Pinpoint the cell where the given text exists, returning its (X, Y) midpoint coordinate. 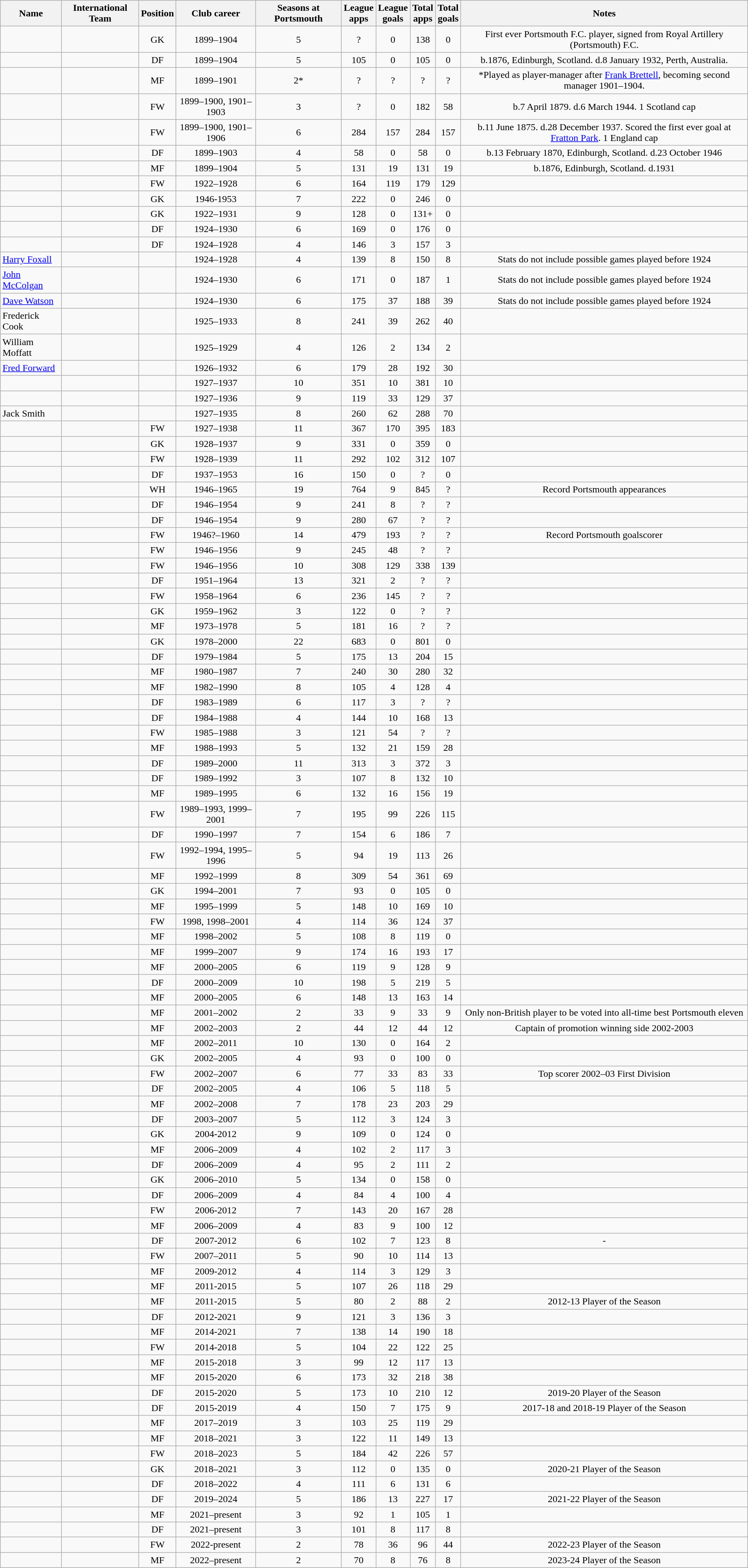
308 (359, 566)
479 (359, 535)
1946–1965 (216, 489)
1925–1929 (216, 347)
2003–2007 (216, 1119)
178 (359, 1104)
1946-1953 (216, 198)
Seasons at Portsmouth (298, 14)
William Moffatt (31, 347)
190 (423, 1332)
1899–1903 (216, 153)
331 (359, 444)
168 (423, 717)
260 (359, 413)
188 (423, 301)
20 (393, 1210)
b.7 April 1879. d.6 March 1944. 1 Scotland cap (604, 106)
Harry Foxall (31, 260)
b.1876, Edinburgh, Scotland. d.8 January 1932, Perth, Australia. (604, 60)
218 (423, 1377)
1992–1999 (216, 876)
372 (423, 763)
78 (359, 1545)
183 (448, 429)
176 (423, 229)
203 (423, 1104)
2022-present (216, 1545)
1990–1997 (216, 835)
2012-13 Player of the Season (604, 1302)
1980–1987 (216, 672)
Position (157, 14)
381 (423, 383)
764 (359, 489)
1927–1937 (216, 383)
136 (423, 1317)
167 (423, 1210)
Jack Smith (31, 413)
240 (359, 672)
801 (423, 641)
144 (359, 717)
88 (423, 1302)
1998, 1998–2001 (216, 921)
351 (359, 383)
Club career (216, 14)
95 (359, 1165)
1995–1999 (216, 906)
395 (423, 429)
15 (448, 657)
159 (423, 748)
1927–1935 (216, 413)
b.13 February 1870, Edinburgh, Scotland. d.23 October 1946 (604, 153)
Top scorer 2002–03 First Division (604, 1074)
171 (359, 280)
1926–1932 (216, 368)
1922–1931 (216, 214)
2015-2018 (216, 1362)
77 (359, 1074)
Record Portsmouth appearances (604, 489)
130 (359, 1043)
204 (423, 657)
236 (359, 596)
192 (423, 368)
181 (359, 626)
2004-2012 (216, 1134)
2009-2012 (216, 1271)
292 (359, 459)
1927–1936 (216, 398)
Leaguegoals (393, 14)
222 (359, 198)
John McColgan (31, 280)
135 (423, 1469)
48 (393, 550)
Fred Forward (31, 368)
1989–1993, 1999–2001 (216, 814)
76 (423, 1560)
1927–1938 (216, 429)
210 (423, 1393)
1928–1937 (216, 444)
195 (359, 814)
2002–2003 (216, 1028)
2019-20 Player of the Season (604, 1393)
1958–1964 (216, 596)
288 (423, 413)
2020-21 Player of the Season (604, 1469)
131+ (423, 214)
1989–1992 (216, 778)
359 (423, 444)
1992–1994, 1995–1996 (216, 855)
103 (359, 1423)
*Played as player-manager after Frank Brettell, becoming second manager 1901–1904. (604, 81)
42 (393, 1453)
321 (359, 581)
1937–1953 (216, 474)
154 (359, 835)
2022-23 Player of the Season (604, 1545)
174 (359, 952)
2001–2002 (216, 1012)
1989–2000 (216, 763)
158 (423, 1180)
1899–1901 (216, 81)
338 (423, 566)
126 (359, 347)
69 (448, 876)
Captain of promotion winning side 2002-2003 (604, 1028)
Only non-British player to be voted into all-time best Portsmouth eleven (604, 1012)
2002–2008 (216, 1104)
1985–1988 (216, 732)
149 (423, 1438)
184 (359, 1453)
163 (423, 997)
1994–2001 (216, 891)
123 (423, 1241)
62 (393, 413)
113 (423, 855)
Totalgoals (448, 14)
2006–2010 (216, 1180)
Totalapps (423, 14)
2017-18 and 2018-19 Player of the Season (604, 1408)
38 (448, 1377)
1979–1984 (216, 657)
1988–1993 (216, 748)
1983–1989 (216, 702)
1959–1962 (216, 611)
2018–2022 (216, 1484)
WH (157, 489)
1922–1928 (216, 183)
21 (393, 748)
1899–1900, 1901–1906 (216, 133)
367 (359, 429)
2007–2011 (216, 1256)
109 (359, 1134)
2014-2018 (216, 1347)
Name (31, 14)
312 (423, 459)
96 (423, 1545)
57 (448, 1453)
182 (423, 106)
246 (423, 198)
23 (393, 1104)
146 (359, 244)
262 (423, 321)
2007-2012 (216, 1241)
1899–1900, 1901–1903 (216, 106)
2002–2007 (216, 1074)
b.1876, Edinburgh, Scotland. d.1931 (604, 168)
313 (359, 763)
Leagueapps (359, 14)
2000–2009 (216, 982)
145 (393, 596)
1999–2007 (216, 952)
104 (359, 1347)
90 (359, 1256)
2019–2024 (216, 1499)
106 (359, 1089)
84 (359, 1195)
245 (359, 550)
1925–1933 (216, 321)
94 (359, 855)
1978–2000 (216, 641)
Record Portsmouth goalscorer (604, 535)
Notes (604, 14)
2018–2023 (216, 1453)
2022–present (216, 1560)
1998–2002 (216, 937)
1928–1939 (216, 459)
92 (359, 1514)
219 (423, 982)
2014-2021 (216, 1332)
Dave Watson (31, 301)
- (604, 1241)
101 (359, 1530)
b.11 June 1875. d.28 December 1937. Scored the first ever goal at Fratton Park. 1 England cap (604, 133)
108 (359, 937)
1951–1964 (216, 581)
198 (359, 982)
227 (423, 1499)
845 (423, 489)
1984–1988 (216, 717)
2023-24 Player of the Season (604, 1560)
361 (423, 876)
2017–2019 (216, 1423)
1989–1995 (216, 794)
2* (298, 81)
2006-2012 (216, 1210)
1973–1978 (216, 626)
67 (393, 520)
2012-2021 (216, 1317)
Frederick Cook (31, 321)
1982–1990 (216, 687)
80 (359, 1302)
115 (448, 814)
International Team (100, 14)
2015-2019 (216, 1408)
170 (393, 429)
18 (448, 1332)
187 (423, 280)
2002–2011 (216, 1043)
143 (359, 1210)
40 (448, 321)
309 (359, 876)
156 (423, 794)
First ever Portsmouth F.C. player, signed from Royal Artillery (Portsmouth) F.C. (604, 39)
683 (359, 641)
2021-22 Player of the Season (604, 1499)
1946?–1960 (216, 535)
